Capture the cell that displays the provided text and extract its [x, y] central coordinate. 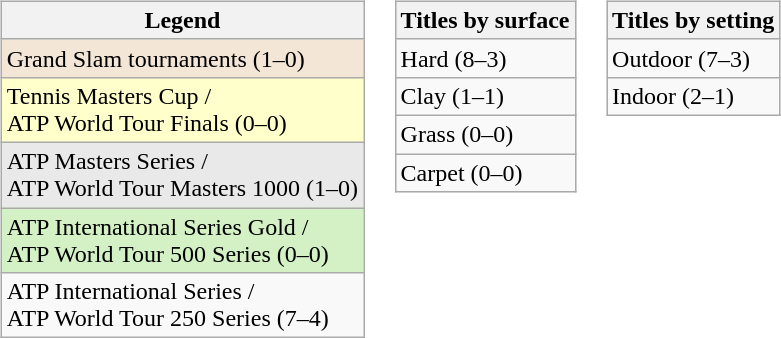
ATP Masters Series / ATP World Tour Masters 1000 (1–0) [182, 174]
Grand Slam tournaments (1–0) [182, 58]
Indoor (2–1) [694, 96]
ATP International Series Gold / ATP World Tour 500 Series (0–0) [182, 240]
Titles by surface [485, 20]
Outdoor (7–3) [694, 58]
ATP International Series / ATP World Tour 250 Series (7–4) [182, 306]
Legend [182, 20]
Hard (8–3) [485, 58]
Carpet (0–0) [485, 173]
Tennis Masters Cup / ATP World Tour Finals (0–0) [182, 110]
Titles by setting [694, 20]
Clay (1–1) [485, 96]
Grass (0–0) [485, 134]
